Provide the [X, Y] coordinate of the cell's center where the given text is located.  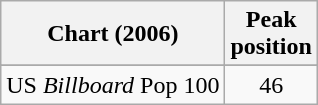
Chart (2006) [113, 34]
Peakposition [271, 34]
US Billboard Pop 100 [113, 85]
46 [271, 85]
